Search for the cell housing the specified text and yield its [X, Y] center coordinate. 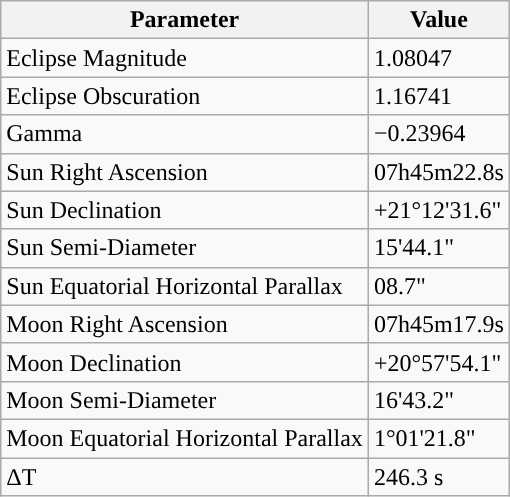
Sun Declination [185, 210]
07h45m17.9s [438, 324]
Sun Right Ascension [185, 172]
Parameter [185, 20]
Moon Declination [185, 362]
1°01'21.8" [438, 438]
Value [438, 20]
1.16741 [438, 96]
Eclipse Obscuration [185, 96]
+20°57'54.1" [438, 362]
ΔT [185, 477]
Eclipse Magnitude [185, 58]
07h45m22.8s [438, 172]
−0.23964 [438, 134]
16'43.2" [438, 400]
08.7" [438, 286]
Gamma [185, 134]
Sun Semi-Diameter [185, 248]
15'44.1" [438, 248]
Moon Semi-Diameter [185, 400]
Moon Right Ascension [185, 324]
+21°12'31.6" [438, 210]
Sun Equatorial Horizontal Parallax [185, 286]
1.08047 [438, 58]
Moon Equatorial Horizontal Parallax [185, 438]
246.3 s [438, 477]
